Scan for the cell matching the given text and deliver its (x, y) coordinate at center. 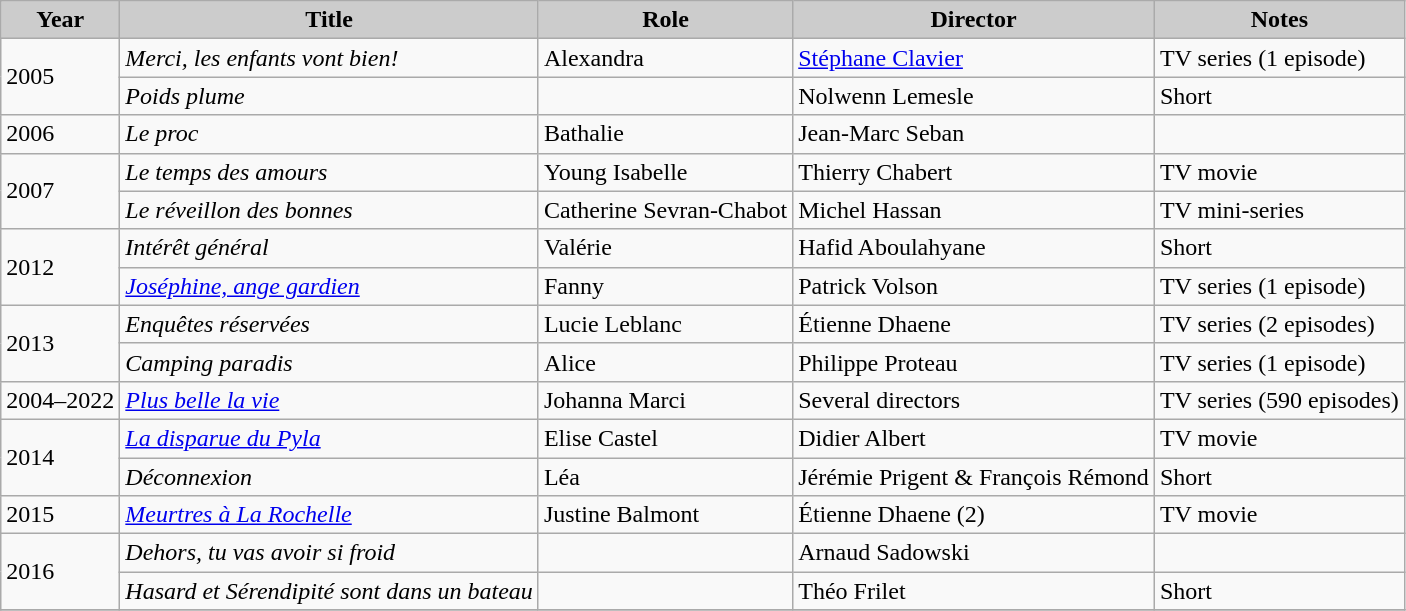
2015 (60, 515)
Camping paradis (330, 362)
Étienne Dhaene (974, 324)
Bathalie (665, 134)
Lucie Leblanc (665, 324)
Title (330, 20)
Hafid Aboulahyane (974, 248)
Notes (1279, 20)
Étienne Dhaene (2) (974, 515)
Le réveillon des bonnes (330, 210)
Joséphine, ange gardien (330, 286)
Philippe Proteau (974, 362)
TV mini-series (1279, 210)
Young Isabelle (665, 172)
Meurtres à La Rochelle (330, 515)
Stéphane Clavier (974, 58)
2005 (60, 77)
Catherine Sevran-Chabot (665, 210)
Role (665, 20)
Arnaud Sadowski (974, 553)
TV series (2 episodes) (1279, 324)
Didier Albert (974, 438)
Nolwenn Lemesle (974, 96)
Hasard et Sérendipité sont dans un bateau (330, 591)
Le proc (330, 134)
2007 (60, 191)
Director (974, 20)
Michel Hassan (974, 210)
Alice (665, 362)
Year (60, 20)
Patrick Volson (974, 286)
Déconnexion (330, 477)
Dehors, tu vas avoir si froid (330, 553)
2013 (60, 343)
Plus belle la vie (330, 400)
2006 (60, 134)
2004–2022 (60, 400)
2012 (60, 267)
Johanna Marci (665, 400)
Intérêt général (330, 248)
Poids plume (330, 96)
Jean-Marc Seban (974, 134)
Several directors (974, 400)
Théo Frilet (974, 591)
La disparue du Pyla (330, 438)
Enquêtes réservées (330, 324)
Fanny (665, 286)
Thierry Chabert (974, 172)
Alexandra (665, 58)
Elise Castel (665, 438)
2016 (60, 572)
Valérie (665, 248)
TV series (590 episodes) (1279, 400)
2014 (60, 457)
Jérémie Prigent & François Rémond (974, 477)
Le temps des amours (330, 172)
Justine Balmont (665, 515)
Merci, les enfants vont bien! (330, 58)
Léa (665, 477)
